Locate the cell with the specified text and output its (x, y) center coordinate. 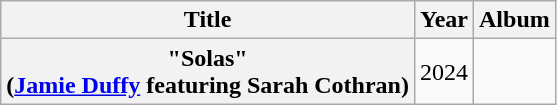
Title (208, 20)
Album (515, 20)
2024 (444, 72)
"Solas"(Jamie Duffy featuring Sarah Cothran) (208, 72)
Year (444, 20)
